Locate the cell with the specified text and output its [x, y] center coordinate. 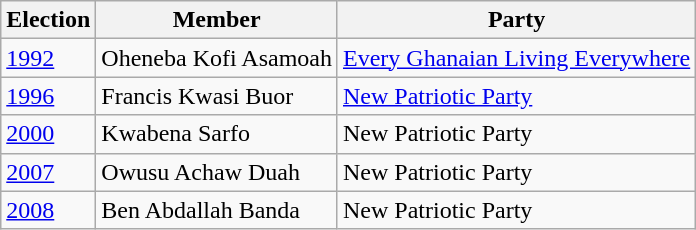
Owusu Achaw Duah [217, 172]
Kwabena Sarfo [217, 134]
Every Ghanaian Living Everywhere [516, 58]
Francis Kwasi Buor [217, 96]
2008 [48, 210]
Ben Abdallah Banda [217, 210]
1992 [48, 58]
2000 [48, 134]
Party [516, 20]
Oheneba Kofi Asamoah [217, 58]
2007 [48, 172]
Member [217, 20]
1996 [48, 96]
Election [48, 20]
